Find where the given text appears and provide that cell's center as (X, Y) coordinate. 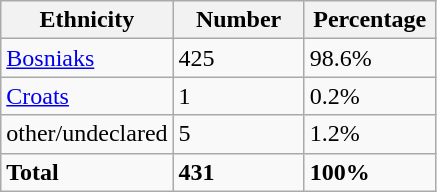
Percentage (370, 20)
0.2% (370, 96)
other/undeclared (87, 134)
1 (238, 96)
Total (87, 172)
Bosniaks (87, 58)
98.6% (370, 58)
1.2% (370, 134)
100% (370, 172)
Number (238, 20)
5 (238, 134)
425 (238, 58)
Croats (87, 96)
431 (238, 172)
Ethnicity (87, 20)
